Locate the cell with the specified text and output its (x, y) center coordinate. 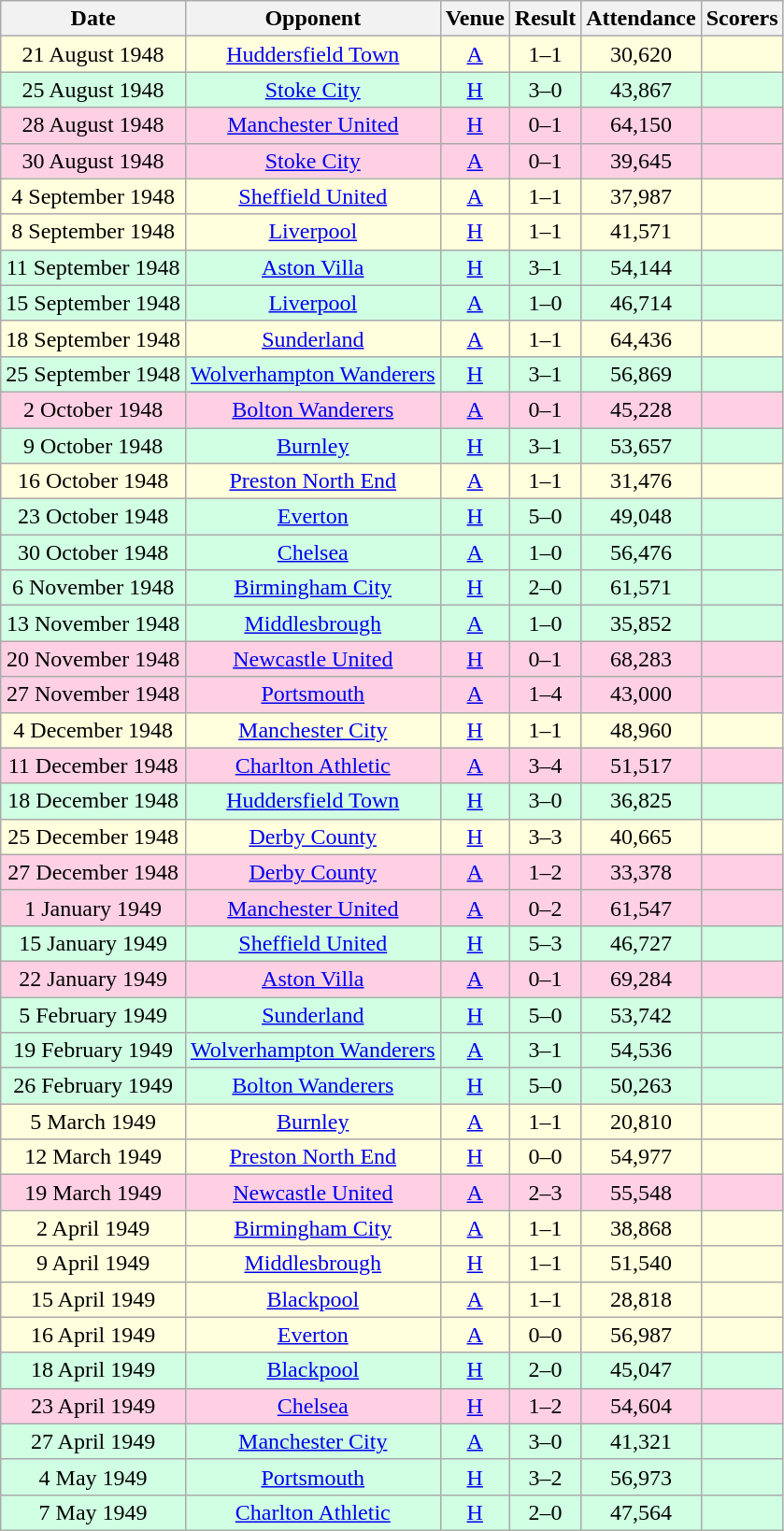
20 November 1948 (93, 659)
47,564 (641, 1512)
25 August 1948 (93, 90)
45,228 (641, 409)
46,714 (641, 303)
40,665 (641, 837)
43,000 (641, 694)
25 December 1948 (93, 837)
16 October 1948 (93, 481)
53,657 (641, 446)
46,727 (641, 943)
51,540 (641, 1264)
35,852 (641, 623)
3–3 (545, 837)
15 September 1948 (93, 303)
5 March 1949 (93, 1122)
11 December 1948 (93, 765)
1 January 1949 (93, 908)
22 January 1949 (93, 979)
56,973 (641, 1477)
28 August 1948 (93, 125)
5 February 1949 (93, 1014)
4 September 1948 (93, 196)
37,987 (641, 196)
9 April 1949 (93, 1264)
21 August 1948 (93, 54)
5–3 (545, 943)
27 November 1948 (93, 694)
26 February 1949 (93, 1086)
48,960 (641, 730)
30 August 1948 (93, 161)
56,476 (641, 552)
15 January 1949 (93, 943)
27 April 1949 (93, 1441)
33,378 (641, 872)
56,869 (641, 374)
54,977 (641, 1157)
30 October 1948 (93, 552)
12 March 1949 (93, 1157)
9 October 1948 (93, 446)
Venue (475, 19)
2–3 (545, 1193)
28,818 (641, 1299)
61,571 (641, 588)
2 October 1948 (93, 409)
25 September 1948 (93, 374)
3–4 (545, 765)
68,283 (641, 659)
27 December 1948 (93, 872)
51,517 (641, 765)
Date (93, 19)
7 May 1949 (93, 1512)
13 November 1948 (93, 623)
Opponent (312, 19)
39,645 (641, 161)
Result (545, 19)
19 March 1949 (93, 1193)
64,150 (641, 125)
41,321 (641, 1441)
41,571 (641, 232)
19 February 1949 (93, 1051)
2 April 1949 (93, 1228)
64,436 (641, 338)
Scorers (742, 19)
49,048 (641, 517)
6 November 1948 (93, 588)
16 April 1949 (93, 1335)
1–4 (545, 694)
61,547 (641, 908)
8 September 1948 (93, 232)
11 September 1948 (93, 267)
69,284 (641, 979)
36,825 (641, 801)
4 December 1948 (93, 730)
56,987 (641, 1335)
20,810 (641, 1122)
23 October 1948 (93, 517)
54,144 (641, 267)
15 April 1949 (93, 1299)
55,548 (641, 1193)
50,263 (641, 1086)
Attendance (641, 19)
18 April 1949 (93, 1370)
18 September 1948 (93, 338)
18 December 1948 (93, 801)
45,047 (641, 1370)
3–2 (545, 1477)
54,536 (641, 1051)
53,742 (641, 1014)
38,868 (641, 1228)
31,476 (641, 481)
0–2 (545, 908)
43,867 (641, 90)
23 April 1949 (93, 1406)
4 May 1949 (93, 1477)
54,604 (641, 1406)
30,620 (641, 54)
